From the cell containing the given text, extract its center point as (x, y) coordinate. 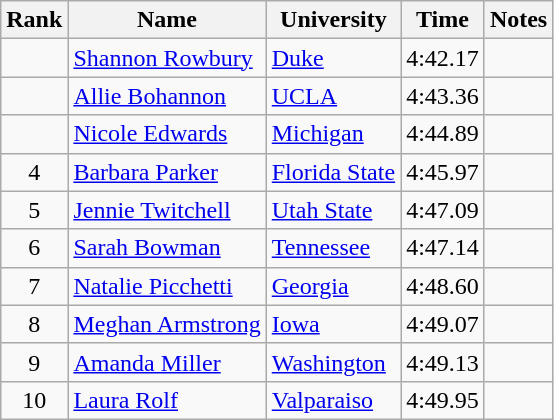
Rank (34, 20)
4:49.07 (443, 324)
Tennessee (333, 248)
7 (34, 286)
Natalie Picchetti (167, 286)
4:49.13 (443, 362)
Michigan (333, 134)
4:42.17 (443, 58)
Meghan Armstrong (167, 324)
4:45.97 (443, 172)
4:47.14 (443, 248)
9 (34, 362)
4:49.95 (443, 400)
Florida State (333, 172)
Laura Rolf (167, 400)
5 (34, 210)
Amanda Miller (167, 362)
UCLA (333, 96)
Washington (333, 362)
Shannon Rowbury (167, 58)
Allie Bohannon (167, 96)
University (333, 20)
Time (443, 20)
Notes (518, 20)
Name (167, 20)
4:48.60 (443, 286)
Sarah Bowman (167, 248)
Utah State (333, 210)
Iowa (333, 324)
4:47.09 (443, 210)
Valparaiso (333, 400)
10 (34, 400)
8 (34, 324)
Georgia (333, 286)
Duke (333, 58)
4:43.36 (443, 96)
Barbara Parker (167, 172)
Nicole Edwards (167, 134)
4:44.89 (443, 134)
6 (34, 248)
Jennie Twitchell (167, 210)
4 (34, 172)
